Detect which cell encompasses the target text, then output its [X, Y] center coordinate. 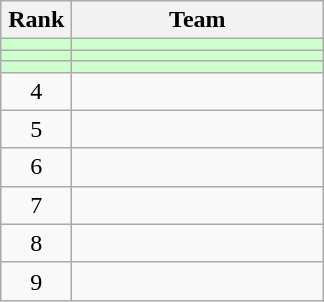
7 [36, 205]
Team [198, 20]
5 [36, 129]
8 [36, 243]
4 [36, 91]
Rank [36, 20]
6 [36, 167]
9 [36, 281]
